Output the [x, y] coordinate of the center of the cell containing the given text.  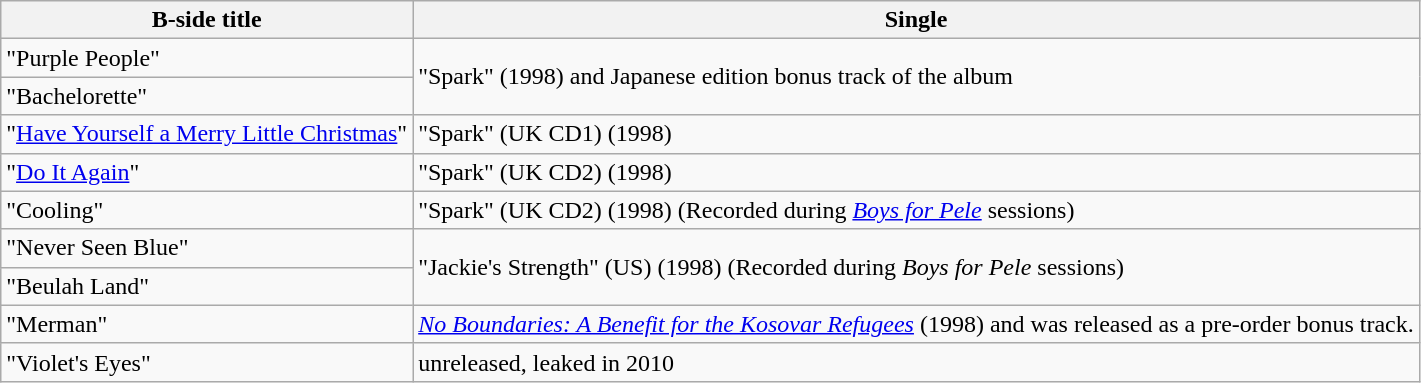
"Spark" (1998) and Japanese edition bonus track of the album [916, 77]
unreleased, leaked in 2010 [916, 362]
No Boundaries: A Benefit for the Kosovar Refugees (1998) and was released as a pre-order bonus track. [916, 324]
"Bachelorette" [207, 96]
"Do It Again" [207, 172]
"Spark" (UK CD2) (1998) [916, 172]
"Cooling" [207, 210]
"Spark" (UK CD1) (1998) [916, 134]
"Spark" (UK CD2) (1998) (Recorded during Boys for Pele sessions) [916, 210]
"Violet's Eyes" [207, 362]
"Merman" [207, 324]
"Jackie's Strength" (US) (1998) (Recorded during Boys for Pele sessions) [916, 267]
"Have Yourself a Merry Little Christmas" [207, 134]
"Beulah Land" [207, 286]
"Never Seen Blue" [207, 248]
"Purple People" [207, 58]
Single [916, 20]
B-side title [207, 20]
